Find where the given text appears and provide that cell's center as (X, Y) coordinate. 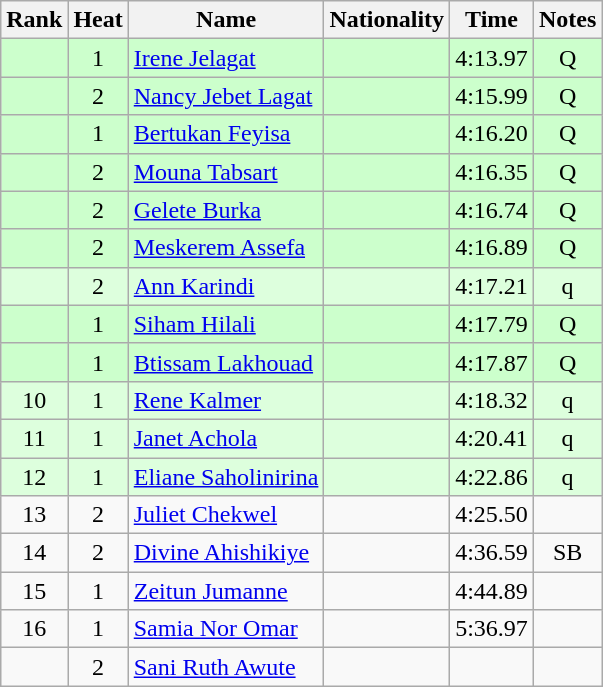
4:16.89 (492, 248)
15 (34, 591)
4:15.99 (492, 96)
13 (34, 515)
16 (34, 629)
4:44.89 (492, 591)
SB (567, 553)
4:16.74 (492, 210)
4:20.41 (492, 438)
4:36.59 (492, 553)
4:16.20 (492, 134)
4:22.86 (492, 477)
Rene Kalmer (226, 400)
Nancy Jebet Lagat (226, 96)
Bertukan Feyisa (226, 134)
Rank (34, 20)
Divine Ahishikiye (226, 553)
14 (34, 553)
4:25.50 (492, 515)
Nationality (387, 20)
Meskerem Assefa (226, 248)
Siham Hilali (226, 324)
Juliet Chekwel (226, 515)
Zeitun Jumanne (226, 591)
Notes (567, 20)
Gelete Burka (226, 210)
4:16.35 (492, 172)
4:17.87 (492, 362)
Name (226, 20)
10 (34, 400)
4:17.79 (492, 324)
5:36.97 (492, 629)
Samia Nor Omar (226, 629)
4:18.32 (492, 400)
4:13.97 (492, 58)
Janet Achola (226, 438)
Eliane Saholinirina (226, 477)
Heat (98, 20)
Time (492, 20)
12 (34, 477)
Ann Karindi (226, 286)
Btissam Lakhouad (226, 362)
Mouna Tabsart (226, 172)
11 (34, 438)
4:17.21 (492, 286)
Sani Ruth Awute (226, 667)
Irene Jelagat (226, 58)
